Extract the (x, y) coordinate from the center of the cell holding the provided text.  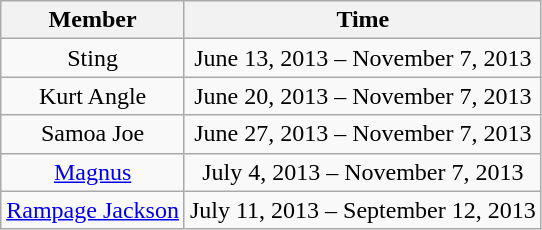
Time (362, 20)
Member (93, 20)
July 11, 2013 – September 12, 2013 (362, 210)
Sting (93, 58)
Kurt Angle (93, 96)
June 13, 2013 – November 7, 2013 (362, 58)
June 27, 2013 – November 7, 2013 (362, 134)
July 4, 2013 – November 7, 2013 (362, 172)
June 20, 2013 – November 7, 2013 (362, 96)
Rampage Jackson (93, 210)
Magnus (93, 172)
Samoa Joe (93, 134)
